From the cell containing the given text, extract its center point as [X, Y] coordinate. 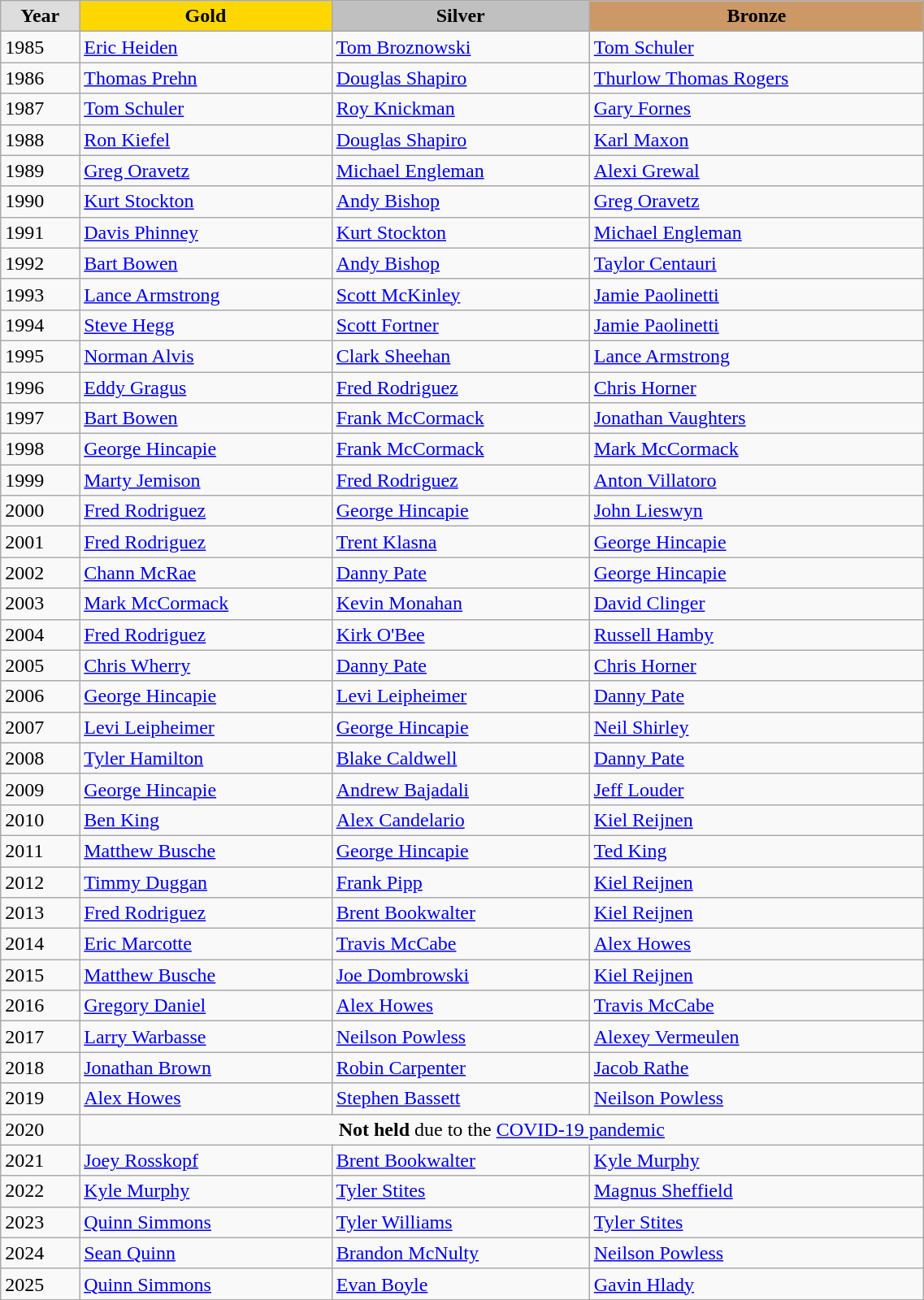
1993 [41, 294]
Scott McKinley [460, 294]
2023 [41, 1222]
Chris Wherry [206, 665]
Marty Jemison [206, 480]
2024 [41, 1253]
Gavin Hlady [757, 1284]
Neil Shirley [757, 727]
Jonathan Brown [206, 1068]
Alexi Grewal [757, 171]
2015 [41, 975]
Thomas Prehn [206, 78]
Sean Quinn [206, 1253]
Davis Phinney [206, 232]
Scott Fortner [460, 325]
Alexey Vermeulen [757, 1037]
2007 [41, 727]
Steve Hegg [206, 325]
Ron Kiefel [206, 140]
1991 [41, 232]
John Lieswyn [757, 511]
Stephen Bassett [460, 1098]
Frank Pipp [460, 882]
2001 [41, 542]
2002 [41, 573]
Eddy Gragus [206, 388]
2020 [41, 1129]
1986 [41, 78]
2014 [41, 944]
2019 [41, 1098]
Timmy Duggan [206, 882]
2006 [41, 696]
Robin Carpenter [460, 1068]
Kirk O'Bee [460, 635]
Taylor Centauri [757, 263]
1996 [41, 388]
2011 [41, 851]
2022 [41, 1191]
2016 [41, 1006]
2005 [41, 665]
1989 [41, 171]
2004 [41, 635]
Kevin Monahan [460, 604]
Silver [460, 16]
2025 [41, 1284]
2013 [41, 913]
Tyler Hamilton [206, 758]
David Clinger [757, 604]
Tom Broznowski [460, 47]
Chann McRae [206, 573]
Clark Sheehan [460, 356]
1997 [41, 418]
1987 [41, 109]
Blake Caldwell [460, 758]
Jonathan Vaughters [757, 418]
Ted King [757, 851]
Anton Villatoro [757, 480]
Not held due to the COVID-19 pandemic [502, 1129]
Thurlow Thomas Rogers [757, 78]
Brandon McNulty [460, 1253]
2018 [41, 1068]
2009 [41, 789]
Alex Candelario [460, 820]
2021 [41, 1160]
Evan Boyle [460, 1284]
Gregory Daniel [206, 1006]
2000 [41, 511]
2017 [41, 1037]
Larry Warbasse [206, 1037]
Bronze [757, 16]
Gold [206, 16]
Ben King [206, 820]
2012 [41, 882]
Jacob Rathe [757, 1068]
Russell Hamby [757, 635]
2003 [41, 604]
1999 [41, 480]
Karl Maxon [757, 140]
1990 [41, 201]
Magnus Sheffield [757, 1191]
1994 [41, 325]
1995 [41, 356]
1998 [41, 449]
Trent Klasna [460, 542]
Gary Fornes [757, 109]
Andrew Bajadali [460, 789]
Roy Knickman [460, 109]
1985 [41, 47]
1988 [41, 140]
Eric Marcotte [206, 944]
Eric Heiden [206, 47]
1992 [41, 263]
Joe Dombrowski [460, 975]
2010 [41, 820]
Jeff Louder [757, 789]
Norman Alvis [206, 356]
Year [41, 16]
Joey Rosskopf [206, 1160]
2008 [41, 758]
Tyler Williams [460, 1222]
